Extract the (X, Y) coordinate from the center of the cell holding the provided text.  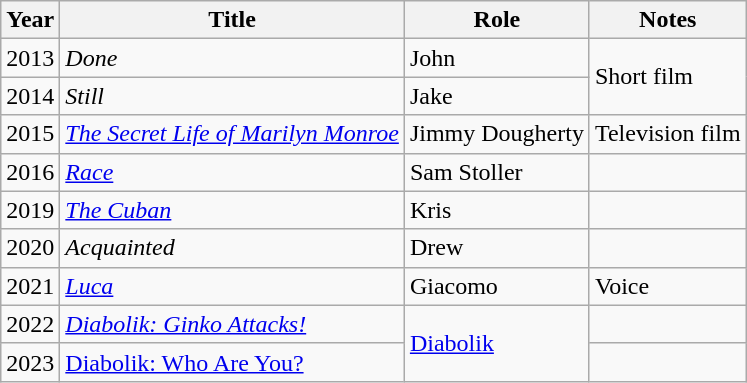
Giacomo (496, 286)
John (496, 58)
Jake (496, 96)
2020 (30, 248)
Diabolik: Who Are You? (232, 362)
Acquainted (232, 248)
Title (232, 20)
Drew (496, 248)
2013 (30, 58)
2021 (30, 286)
2016 (30, 172)
Luca (232, 286)
2019 (30, 210)
Notes (668, 20)
2022 (30, 324)
Sam Stoller (496, 172)
Diabolik (496, 343)
Short film (668, 77)
Still (232, 96)
Race (232, 172)
Diabolik: Ginko Attacks! (232, 324)
Jimmy Dougherty (496, 134)
Year (30, 20)
Voice (668, 286)
Kris (496, 210)
The Cuban (232, 210)
2014 (30, 96)
Television film (668, 134)
Done (232, 58)
Role (496, 20)
The Secret Life of Marilyn Monroe (232, 134)
2023 (30, 362)
2015 (30, 134)
